Pinpoint the cell where the given text exists, returning its (X, Y) midpoint coordinate. 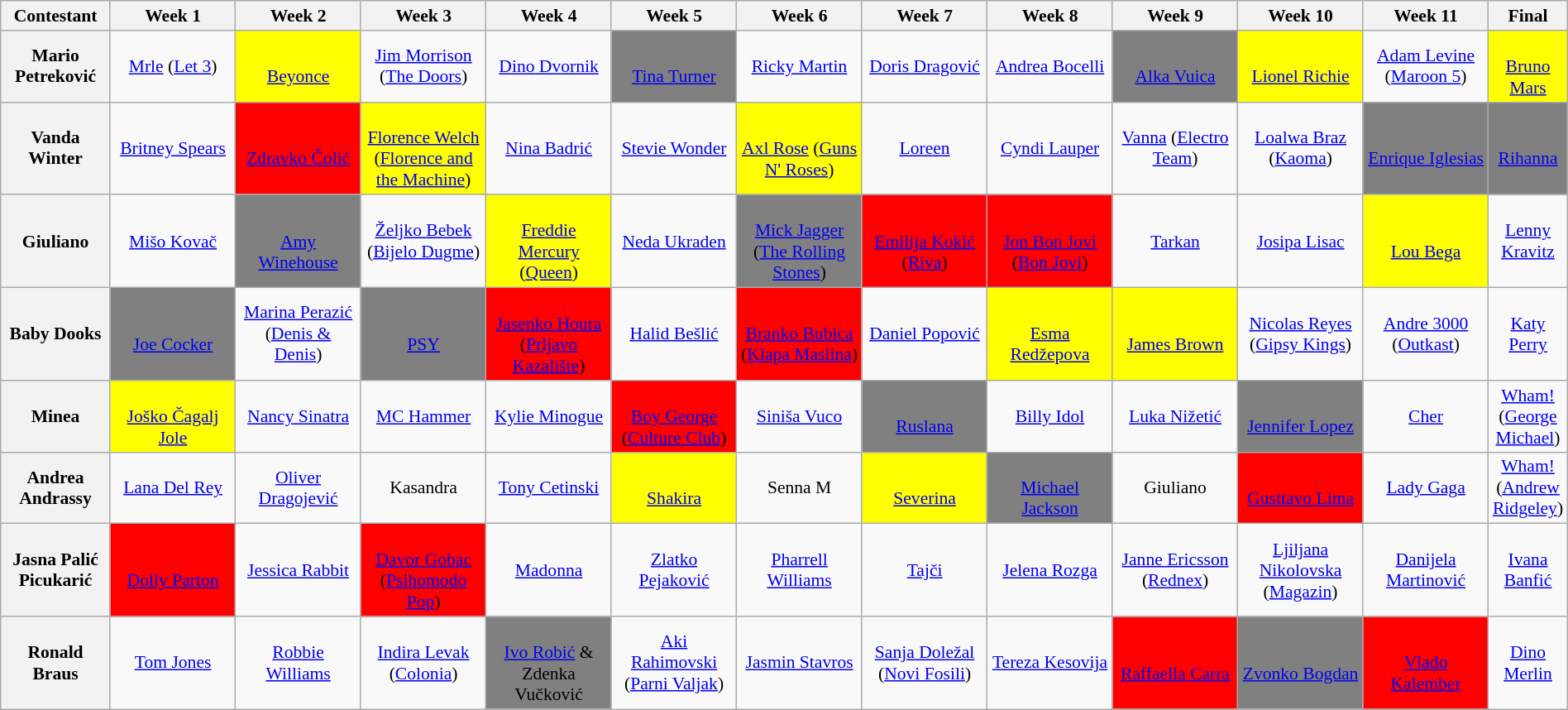
Michael Jackson (1050, 488)
MC Hammer (423, 417)
Branko Bubica (Klapa Maslina) (800, 334)
Baby Dooks (56, 334)
Ljiljana Nikolovska (Magazin) (1301, 570)
Severina (925, 488)
Mario Petreković (56, 66)
Week 5 (674, 16)
Mrle (Let 3) (172, 66)
Lady Gaga (1426, 488)
Vanda Winter (56, 148)
Ronald Braus (56, 663)
Esma Redžepova (1050, 334)
Nina Badrić (549, 148)
Jasmin Stavros (800, 663)
Sanja Doležal (Novi Fosili) (925, 663)
Andre 3000 (Outkast) (1426, 334)
Mišo Kovač (172, 242)
Indira Levak (Colonia) (423, 663)
Andrea Andrassy (56, 488)
Jasenko Houra (Prljavo Kazalište) (549, 334)
Week 4 (549, 16)
Jim Morrison (The Doors) (423, 66)
Ivana Banfić (1528, 570)
Final (1528, 16)
Week 2 (299, 16)
Katy Perry (1528, 334)
Luka Nižetić (1175, 417)
Emilija Kokić (Riva) (925, 242)
Madonna (549, 570)
Bruno Mars (1528, 66)
Aki Rahimovski (Parni Valjak) (674, 663)
Florence Welch (Florence and the Machine) (423, 148)
Rihanna (1528, 148)
Loreen (925, 148)
James Brown (1175, 334)
Freddie Mercury (Queen) (549, 242)
Week 1 (172, 16)
Andrea Bocelli (1050, 66)
Amy Winehouse (299, 242)
Cyndi Lauper (1050, 148)
Axl Rose (Guns N' Roses) (800, 148)
Jon Bon Jovi (Bon Jovi) (1050, 242)
Gusttavo Lima (1301, 488)
Zvonko Bogdan (1301, 663)
Raffaella Carra (1175, 663)
Jasna Palić Picukarić (56, 570)
Robbie Williams (299, 663)
Tom Jones (172, 663)
Kasandra (423, 488)
Nicolas Reyes (Gipsy Kings) (1301, 334)
Pharrell Williams (800, 570)
Enrique Iglesias (1426, 148)
Danijela Martinović (1426, 570)
Lana Del Rey (172, 488)
Tarkan (1175, 242)
Shakira (674, 488)
Contestant (56, 16)
Halid Bešlić (674, 334)
Jennifer Lopez (1301, 417)
Alka Vuica (1175, 66)
Britney Spears (172, 148)
Week 9 (1175, 16)
Davor Gobac (Psihomodo Pop) (423, 570)
Lou Bega (1426, 242)
Zlatko Pejaković (674, 570)
Marina Perazić (Denis & Denis) (299, 334)
Tina Turner (674, 66)
Lenny Kravitz (1528, 242)
Janne Ericsson (Rednex) (1175, 570)
Dolly Parton (172, 570)
Vlado Kalember (1426, 663)
Wham! (Andrew Ridgeley) (1528, 488)
Joško Čagalj Jole (172, 417)
Željko Bebek (Bijelo Dugme) (423, 242)
Stevie Wonder (674, 148)
Week 11 (1426, 16)
Jessica Rabbit (299, 570)
Senna M (800, 488)
Week 6 (800, 16)
Adam Levine (Maroon 5) (1426, 66)
Dino Dvornik (549, 66)
Week 3 (423, 16)
Neda Ukraden (674, 242)
Boy George (Culture Club) (674, 417)
Loalwa Braz (Kaoma) (1301, 148)
Lionel Richie (1301, 66)
Doris Dragović (925, 66)
Joe Cocker (172, 334)
PSY (423, 334)
Siniša Vuco (800, 417)
Minea (56, 417)
Week 10 (1301, 16)
Daniel Popović (925, 334)
Zdravko Čolić (299, 148)
Ricky Martin (800, 66)
Nancy Sinatra (299, 417)
Cher (1426, 417)
Vanna (Electro Team) (1175, 148)
Week 7 (925, 16)
Beyonce (299, 66)
Ivo Robić & Zdenka Vučković (549, 663)
Dino Merlin (1528, 663)
Tereza Kesovija (1050, 663)
Josipa Lisac (1301, 242)
Mick Jagger (The Rolling Stones) (800, 242)
Tony Cetinski (549, 488)
Wham! (George Michael) (1528, 417)
Kylie Minogue (549, 417)
Ruslana (925, 417)
Week 8 (1050, 16)
Oliver Dragojević (299, 488)
Billy Idol (1050, 417)
Jelena Rozga (1050, 570)
Tajči (925, 570)
